Determine the (x, y) coordinate at the center of the cell enclosing the given text.  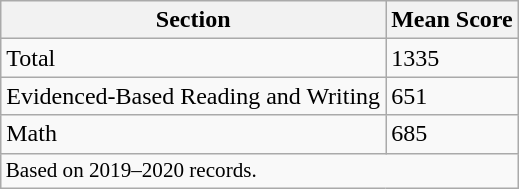
Section (194, 20)
Math (194, 134)
Based on 2019–2020 records. (260, 170)
1335 (452, 58)
685 (452, 134)
651 (452, 96)
Total (194, 58)
Mean Score (452, 20)
Evidenced-Based Reading and Writing (194, 96)
